Find where the given text appears and provide that cell's center as (X, Y) coordinate. 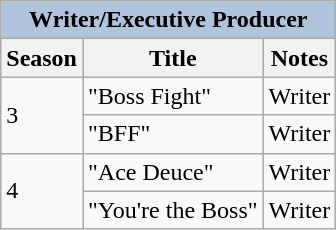
Title (172, 58)
3 (42, 115)
Writer/Executive Producer (168, 20)
Notes (300, 58)
"You're the Boss" (172, 210)
"Ace Deuce" (172, 172)
Season (42, 58)
"Boss Fight" (172, 96)
"BFF" (172, 134)
4 (42, 191)
